Scan for the cell matching the given text and deliver its (X, Y) coordinate at center. 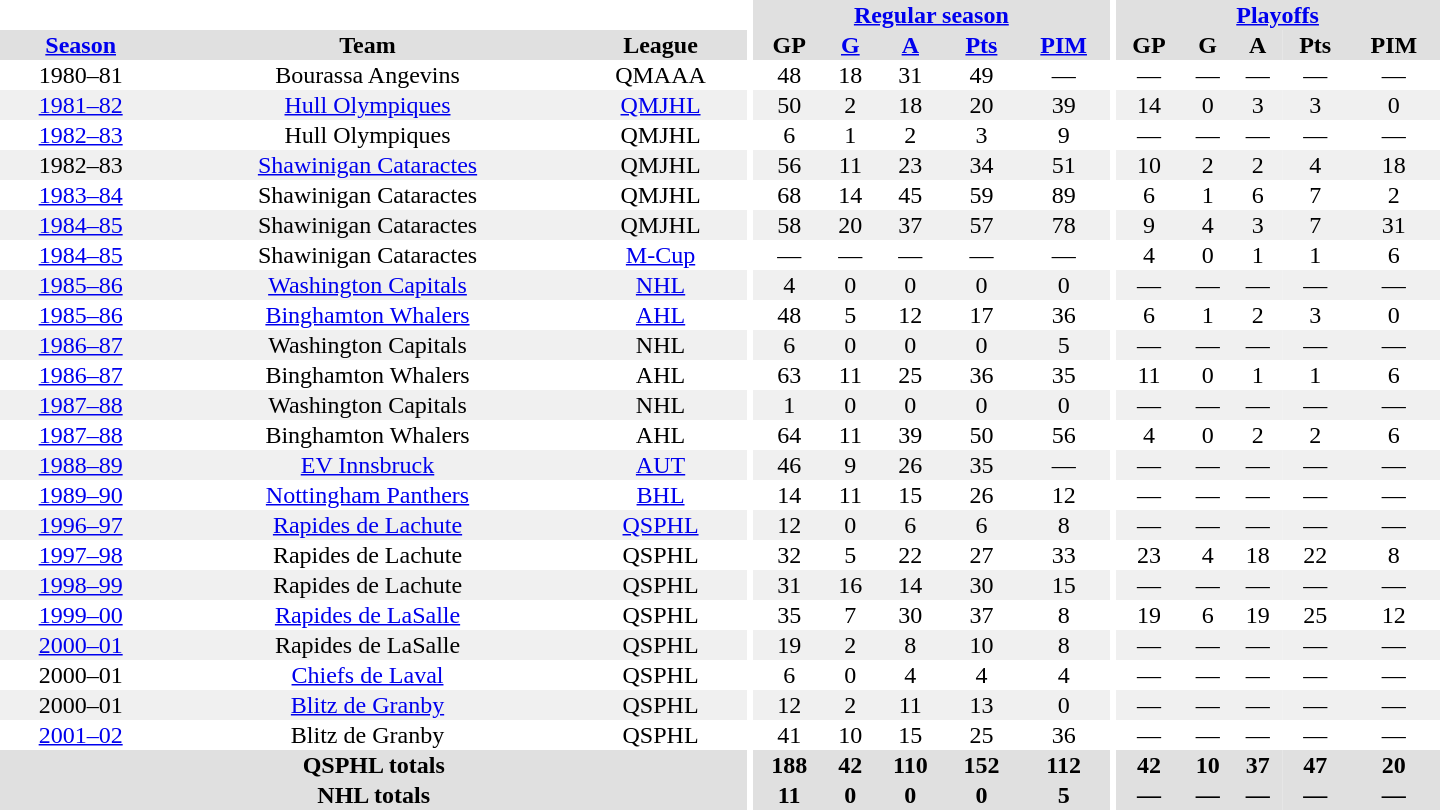
89 (1064, 195)
59 (981, 195)
Bourassa Angevins (367, 75)
1980–81 (80, 75)
110 (910, 765)
41 (789, 735)
2001–02 (80, 735)
1997–98 (80, 555)
Playoffs (1278, 15)
16 (850, 585)
51 (1064, 165)
NHL totals (374, 795)
68 (789, 195)
63 (789, 375)
49 (981, 75)
Season (80, 45)
13 (981, 705)
17 (981, 315)
QSPHL totals (374, 765)
188 (789, 765)
45 (910, 195)
1996–97 (80, 525)
1999–00 (80, 615)
Regular season (932, 15)
57 (981, 225)
46 (789, 465)
QMAAA (661, 75)
League (661, 45)
47 (1316, 765)
Chiefs de Laval (367, 675)
1983–84 (80, 195)
27 (981, 555)
Nottingham Panthers (367, 495)
AUT (661, 465)
64 (789, 435)
78 (1064, 225)
1988–89 (80, 465)
32 (789, 555)
1989–90 (80, 495)
34 (981, 165)
EV Innsbruck (367, 465)
M-Cup (661, 255)
BHL (661, 495)
58 (789, 225)
1981–82 (80, 105)
Team (367, 45)
33 (1064, 555)
112 (1064, 765)
1998–99 (80, 585)
152 (981, 765)
